Capture the cell that displays the provided text and extract its [X, Y] central coordinate. 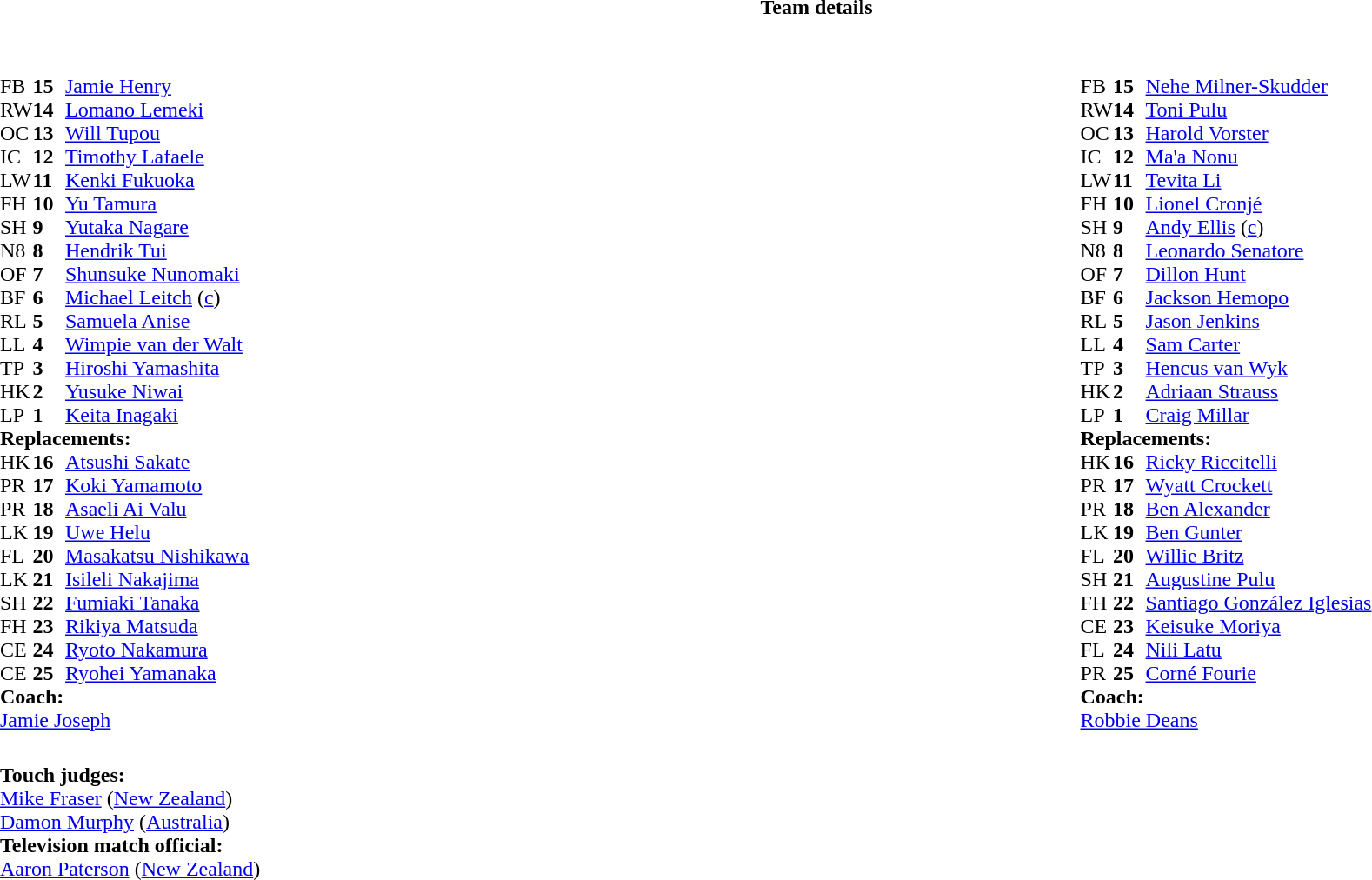
Sam Carter [1259, 344]
Ben Alexander [1259, 510]
Toni Pulu [1259, 110]
Leonardo Senatore [1259, 250]
Adriaan Strauss [1259, 391]
Willie Britz [1259, 557]
Hiroshi Yamashita [157, 369]
Asaeli Ai Valu [157, 510]
Wimpie van der Walt [157, 344]
Rikiya Matsuda [157, 626]
Dillon Hunt [1259, 275]
Timothy Lafaele [157, 157]
Nili Latu [1259, 650]
Ryoto Nakamura [157, 650]
Jamie Joseph [124, 720]
Augustine Pulu [1259, 579]
Hendrik Tui [157, 250]
Koki Yamamoto [157, 485]
Yutaka Nagare [157, 228]
Uwe Helu [157, 532]
Ma'a Nonu [1259, 157]
Isileli Nakajima [157, 579]
Yu Tamura [157, 203]
Jackson Hemopo [1259, 297]
Craig Millar [1259, 416]
Ben Gunter [1259, 532]
Samuela Anise [157, 322]
Jamie Henry [157, 87]
Ricky Riccitelli [1259, 463]
Fumiaki Tanaka [157, 603]
Ryohei Yamanaka [157, 673]
Will Tupou [157, 134]
Keisuke Moriya [1259, 626]
Hencus van Wyk [1259, 369]
Tevita Li [1259, 181]
Michael Leitch (c) [157, 297]
Jason Jenkins [1259, 322]
Santiago González Iglesias [1259, 603]
Keita Inagaki [157, 416]
Yusuke Niwai [157, 391]
Lionel Cronjé [1259, 203]
Kenki Fukuoka [157, 181]
Shunsuke Nunomaki [157, 275]
Masakatsu Nishikawa [157, 557]
Corné Fourie [1259, 673]
Lomano Lemeki [157, 110]
Wyatt Crockett [1259, 485]
Nehe Milner-Skudder [1259, 87]
Harold Vorster [1259, 134]
Atsushi Sakate [157, 463]
Andy Ellis (c) [1259, 228]
Robbie Deans [1226, 720]
